Determine the (x, y) coordinate at the center of the cell enclosing the given text.  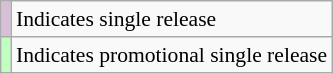
Indicates promotional single release (172, 55)
Indicates single release (172, 19)
